Extract the (X, Y) coordinate from the center of the cell holding the provided text.  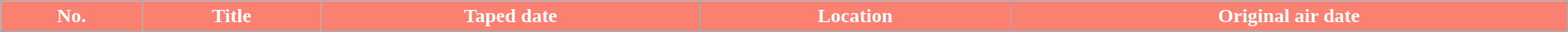
Original air date (1289, 16)
Title (232, 16)
No. (71, 16)
Taped date (510, 16)
Location (855, 16)
